From the cell containing the given text, extract its center point as [X, Y] coordinate. 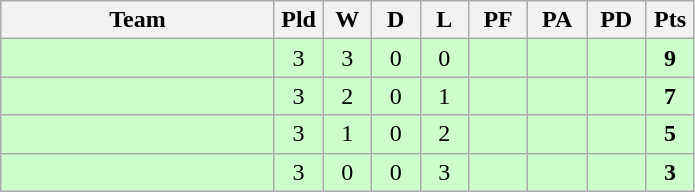
7 [670, 96]
W [348, 20]
Pld [298, 20]
9 [670, 58]
Team [138, 20]
PD [616, 20]
D [396, 20]
L [444, 20]
PA [558, 20]
5 [670, 134]
Pts [670, 20]
PF [498, 20]
